Output the (X, Y) coordinate of the center of the cell containing the given text.  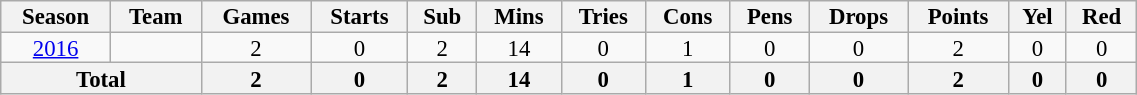
Red (1101, 16)
Drops (858, 16)
2016 (56, 48)
Starts (360, 16)
Points (958, 16)
Team (156, 16)
Total (101, 78)
Games (256, 16)
Pens (770, 16)
Season (56, 16)
Yel (1037, 16)
Mins (520, 16)
Cons (688, 16)
Tries (603, 16)
Sub (442, 16)
